Scan for the cell matching the given text and deliver its (X, Y) coordinate at center. 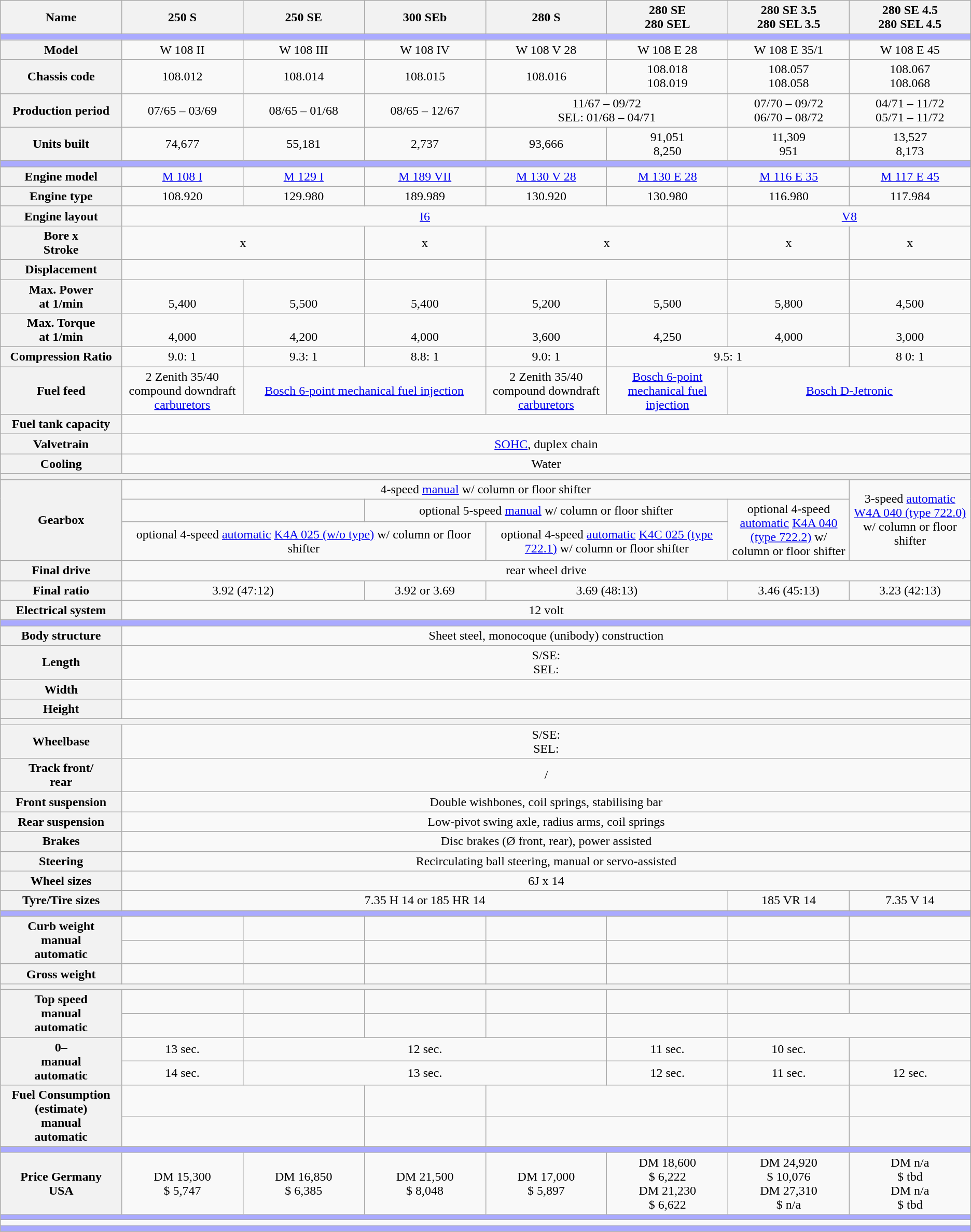
117.984 (910, 196)
189.989 (425, 196)
V8 (850, 216)
Water (547, 464)
Final drive (61, 571)
Fuel tank capacity (61, 424)
Final ratio (61, 590)
108.015 (425, 77)
9.3: 1 (303, 357)
M 129 I (303, 176)
DM 15,300$ 5,747 (183, 1184)
3.23 (42:13) (910, 590)
DM n/a$ tbdDM n/a$ tbd (910, 1184)
optional 4-speed automatic K4A 025 (w/o type) w/ column or floor shifter (304, 542)
Price GermanyUSA (61, 1184)
Electrical system (61, 610)
W 108 IV (425, 50)
Compression Ratio (61, 357)
Bore xStroke (61, 243)
4,250 (668, 330)
Width (61, 689)
280 SE 3.5280 SEL 3.5 (789, 18)
Model (61, 50)
Fuel feed (61, 391)
Recirculating ball steering, manual or servo-assisted (547, 861)
11/67 – 09/72SEL: 01/68 – 04/71 (607, 110)
0–manualautomatic (61, 1061)
M 116 E 35 (789, 176)
optional 4-speed automatic K4A 040 (type 722.2) w/ column or floor shifter (789, 530)
Curb weightmanualautomatic (61, 940)
Wheelbase (61, 742)
M 189 VII (425, 176)
Production period (61, 110)
Gearbox (61, 520)
108.016 (546, 77)
Engine layout (61, 216)
250 S (183, 18)
108.018108.019 (668, 77)
4,200 (303, 330)
04/71 – 11/7205/71 – 11/72 (910, 110)
108.014 (303, 77)
Front suspension (61, 802)
12 volt (547, 610)
I6 (425, 216)
07/65 – 03/69 (183, 110)
Valvetrain (61, 444)
08/65 – 01/68 (303, 110)
Rear suspension (61, 822)
108.067108.068 (910, 77)
Units built (61, 144)
130.980 (668, 196)
07/70 – 09/7206/70 – 08/72 (789, 110)
93,666 (546, 144)
Body structure (61, 635)
08/65 – 12/67 (425, 110)
3-speed automatic W4A 040 (type 722.0) w/ column or floor shifter (910, 520)
4,500 (910, 296)
W 108 E 35/1 (789, 50)
Max. Torqueat 1/min (61, 330)
108.057108.058 (789, 77)
M 108 I (183, 176)
W 108 V 28 (546, 50)
optional 4-speed automatic K4C 025 (type 722.1) w/ column or floor shifter (607, 542)
W 108 E 28 (668, 50)
250 SE (303, 18)
Max. Powerat 1/min (61, 296)
5,800 (789, 296)
Engine model (61, 176)
Cooling (61, 464)
13,5278,173 (910, 144)
W 108 E 45 (910, 50)
Top speedmanualautomatic (61, 1013)
Gross weight (61, 974)
116.980 (789, 196)
3,600 (546, 330)
Displacement (61, 269)
rear wheel drive (547, 571)
optional 5-speed manual w/ column or floor shifter (546, 510)
74,677 (183, 144)
108.012 (183, 77)
55,181 (303, 144)
3.92 or 3.69 (425, 590)
M 130 E 28 (668, 176)
Length (61, 662)
Double wishbones, coil springs, stabilising bar (547, 802)
Track front/rear (61, 775)
DM 17,000$ 5,897 (546, 1184)
280 S (546, 18)
Height (61, 709)
Fuel Consumption (estimate)manualautomatic (61, 1116)
10 sec. (789, 1049)
7.35 V 14 (910, 901)
8.8: 1 (425, 357)
3.69 (48:13) (607, 590)
/ (547, 775)
Name (61, 18)
108.920 (183, 196)
130.920 (546, 196)
3,000 (910, 330)
14 sec. (183, 1073)
129.980 (303, 196)
3.46 (45:13) (789, 590)
Engine type (61, 196)
DM 16,850$ 6,385 (303, 1184)
Sheet steel, monocoque (unibody) construction (547, 635)
4-speed manual w/ column or floor shifter (486, 489)
280 SE 4.5280 SEL 4.5 (910, 18)
DM 21,500$ 8,048 (425, 1184)
7.35 H 14 or 185 HR 14 (425, 901)
300 SEb (425, 18)
185 VR 14 (789, 901)
M 117 E 45 (910, 176)
11,309951 (789, 144)
Wheel sizes (61, 881)
3.92 (47:12) (243, 590)
280 SE280 SEL (668, 18)
Brakes (61, 841)
W 108 III (303, 50)
8 0: 1 (910, 357)
DM 24,920$ 10,076DM 27,310$ n/a (789, 1184)
9.5: 1 (728, 357)
DM 18,600$ 6,222DM 21,230$ 6,622 (668, 1184)
Steering (61, 861)
Tyre/Tire sizes (61, 901)
Bosch D-Jetronic (850, 391)
Chassis code (61, 77)
M 130 V 28 (546, 176)
W 108 II (183, 50)
2,737 (425, 144)
Disc brakes (Ø front, rear), power assisted (547, 841)
6J x 14 (547, 881)
Low-pivot swing axle, radius arms, coil springs (547, 822)
91,051 8,250 (668, 144)
SOHC, duplex chain (547, 444)
5,200 (546, 296)
